Scan for the cell matching the given text and deliver its (X, Y) coordinate at center. 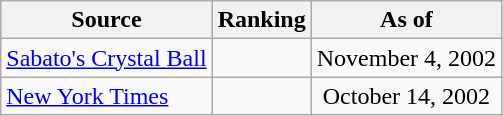
Ranking (262, 20)
As of (406, 20)
Sabato's Crystal Ball (106, 58)
November 4, 2002 (406, 58)
Source (106, 20)
New York Times (106, 96)
October 14, 2002 (406, 96)
